Scan for the cell matching the given text and deliver its (x, y) coordinate at center. 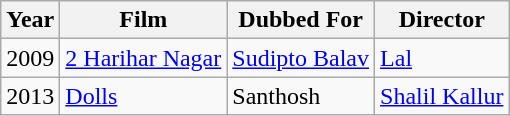
Year (30, 20)
Dubbed For (301, 20)
2013 (30, 96)
Sudipto Balav (301, 58)
Lal (442, 58)
Film (144, 20)
Santhosh (301, 96)
Dolls (144, 96)
Shalil Kallur (442, 96)
2009 (30, 58)
Director (442, 20)
2 Harihar Nagar (144, 58)
